Detect which cell encompasses the target text, then output its (x, y) center coordinate. 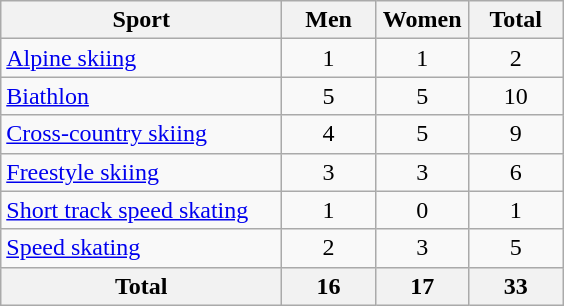
Cross-country skiing (142, 134)
33 (516, 286)
Freestyle skiing (142, 172)
16 (329, 286)
Alpine skiing (142, 58)
0 (422, 210)
17 (422, 286)
10 (516, 96)
Sport (142, 20)
Speed skating (142, 248)
4 (329, 134)
Men (329, 20)
6 (516, 172)
Women (422, 20)
Biathlon (142, 96)
Short track speed skating (142, 210)
9 (516, 134)
